Search for the cell housing the specified text and yield its [X, Y] center coordinate. 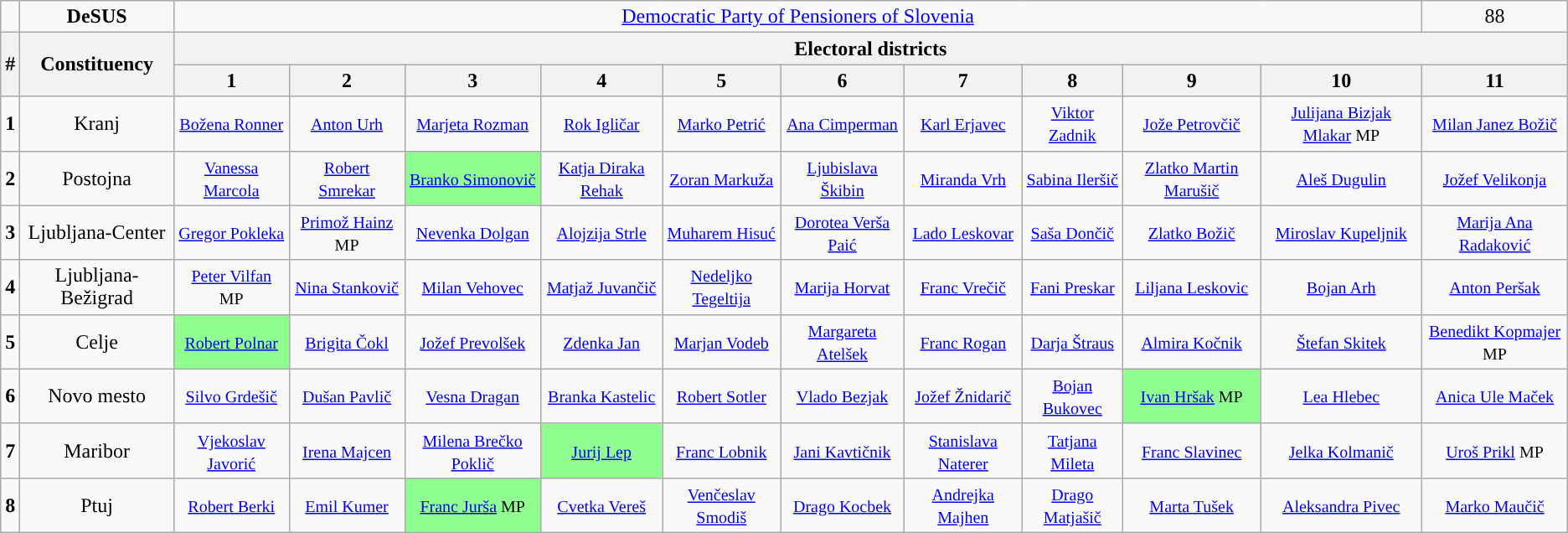
Marija Horvat [843, 287]
Franc Slavinec [1192, 451]
Zlatko Božič [1192, 233]
Milan Vehovec [472, 287]
Vjekoslav Javorić [231, 451]
Robert Polnar [231, 342]
Marjeta Rozman [472, 124]
Jurij Lep [601, 451]
Zdenka Jan [601, 342]
Robert Sotler [722, 396]
Gregor Pokleka [231, 233]
Marko Maučič [1494, 505]
Matjaž Juvančič [601, 287]
DeSUS [97, 17]
Marta Tušek [1192, 505]
Jožef Prevolšek [472, 342]
9 [1192, 80]
Milena Brečko Poklič [472, 451]
Cvetka Vereš [601, 505]
Anton Urh [347, 124]
Jelka Kolmanič [1342, 451]
88 [1494, 17]
Jožef Žnidarič [963, 396]
Aleksandra Pivec [1342, 505]
Dorotea Verša Paić [843, 233]
Fani Preskar [1072, 287]
Franc Vrečič [963, 287]
Tatjana Mileta [1072, 451]
Miranda Vrh [963, 178]
Julijana Bizjak Mlakar MP [1342, 124]
Maribor [97, 451]
Marija Ana Radaković [1494, 233]
Robert Smrekar [347, 178]
Novo mesto [97, 396]
Celje [97, 342]
Ljubljana-Bežigrad [97, 287]
Uroš Prikl MP [1494, 451]
Ana Cimperman [843, 124]
Nedeljko Tegeltija [722, 287]
Kranj [97, 124]
Branko Simonovič [472, 178]
Vanessa Marcola [231, 178]
Margareta Atelšek [843, 342]
Darja Štraus [1072, 342]
Katja Diraka Rehak [601, 178]
Democratic Party of Pensioners of Slovenia [797, 17]
Lado Leskovar [963, 233]
Saša Dončič [1072, 233]
Constituency [97, 65]
Irena Majcen [347, 451]
Postojna [97, 178]
Emil Kumer [347, 505]
Marko Petrić [722, 124]
Silvo Grdešič [231, 396]
Branka Kastelic [601, 396]
Marjan Vodeb [722, 342]
Franc Jurša MP [472, 505]
Aleš Dugulin [1342, 178]
Lea Hlebec [1342, 396]
Stanislava Naterer [963, 451]
Drago Matjašič [1072, 505]
Andrejka Majhen [963, 505]
Rok Igličar [601, 124]
10 [1342, 80]
Miroslav Kupeljnik [1342, 233]
Peter Vilfan MP [231, 287]
Jože Petrovčič [1192, 124]
Sabina Ileršič [1072, 178]
Muharem Hisuć [722, 233]
Nevenka Dolgan [472, 233]
Zlatko Martin Marušič [1192, 178]
Electoral districts [870, 49]
Božena Ronner [231, 124]
Brigita Čokl [347, 342]
Ivan Hršak MP [1192, 396]
Almira Kočnik [1192, 342]
Robert Berki [231, 505]
Ptuj [97, 505]
Alojzija Strle [601, 233]
Jani Kavtičnik [843, 451]
Venčeslav Smodiš [722, 505]
Štefan Skitek [1342, 342]
Milan Janez Božič [1494, 124]
Drago Kocbek [843, 505]
Viktor Zadnik [1072, 124]
Dušan Pavlič [347, 396]
Bojan Bukovec [1072, 396]
Jožef Velikonja [1494, 178]
Benedikt Kopmajer MP [1494, 342]
Ljubljana-Center [97, 233]
Anton Peršak [1494, 287]
Vlado Bezjak [843, 396]
Franc Lobnik [722, 451]
Zoran Markuža [722, 178]
Karl Erjavec [963, 124]
Bojan Arh [1342, 287]
# [10, 65]
Primož Hainz MP [347, 233]
Franc Rogan [963, 342]
Liljana Leskovic [1192, 287]
Vesna Dragan [472, 396]
Anica Ule Maček [1494, 396]
11 [1494, 80]
Ljubislava Škibin [843, 178]
Nina Stankovič [347, 287]
